Provide the (X, Y) coordinate of the cell's center where the given text is located.  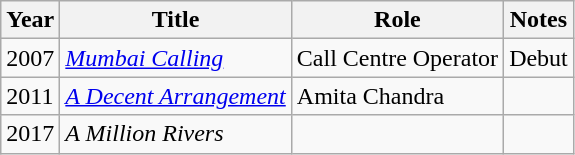
2011 (30, 96)
Call Centre Operator (397, 58)
A Decent Arrangement (176, 96)
Title (176, 20)
Mumbai Calling (176, 58)
Debut (539, 58)
Role (397, 20)
Amita Chandra (397, 96)
A Million Rivers (176, 134)
Year (30, 20)
2017 (30, 134)
2007 (30, 58)
Notes (539, 20)
